From the cell containing the given text, extract its center point as [X, Y] coordinate. 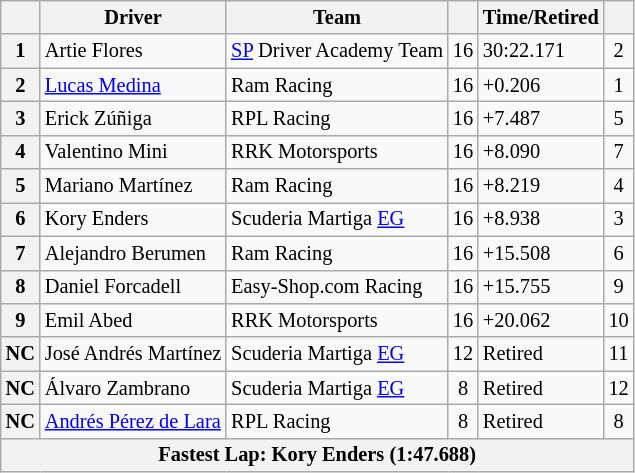
Emil Abed [133, 320]
Mariano Martínez [133, 186]
+15.508 [541, 253]
Erick Zúñiga [133, 118]
Lucas Medina [133, 85]
Andrés Pérez de Lara [133, 421]
10 [619, 320]
Time/Retired [541, 17]
José Andrés Martínez [133, 354]
11 [619, 354]
Valentino Mini [133, 152]
Álvaro Zambrano [133, 388]
Alejandro Berumen [133, 253]
+0.206 [541, 85]
Daniel Forcadell [133, 287]
Kory Enders [133, 219]
Artie Flores [133, 51]
+20.062 [541, 320]
Easy-Shop.com Racing [337, 287]
+8.219 [541, 186]
+8.090 [541, 152]
Driver [133, 17]
Fastest Lap: Kory Enders (1:47.688) [318, 455]
Team [337, 17]
30:22.171 [541, 51]
+7.487 [541, 118]
SP Driver Academy Team [337, 51]
+8.938 [541, 219]
+15.755 [541, 287]
